Provide the (X, Y) coordinate of the cell's center where the given text is located.  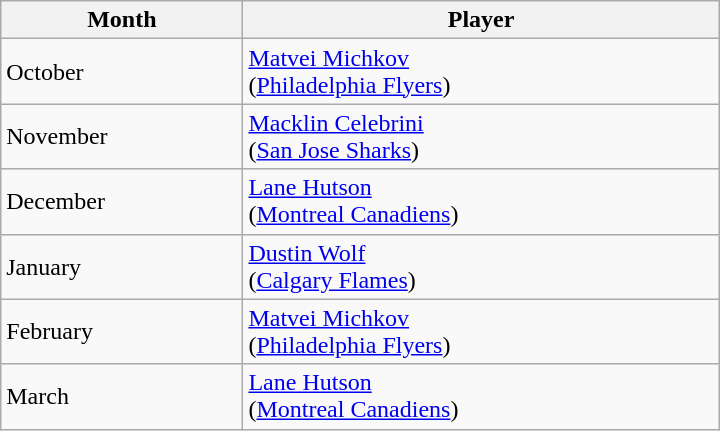
Month (122, 20)
January (122, 266)
December (122, 202)
Player (481, 20)
Dustin Wolf(Calgary Flames) (481, 266)
Macklin Celebrini(San Jose Sharks) (481, 136)
March (122, 396)
November (122, 136)
October (122, 72)
February (122, 332)
